Determine the [x, y] coordinate at the center of the cell enclosing the given text.  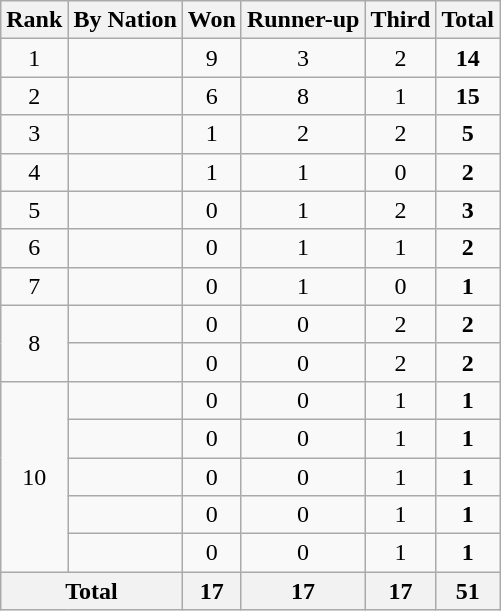
Rank [34, 20]
51 [468, 591]
4 [34, 172]
9 [212, 58]
14 [468, 58]
Won [212, 20]
By Nation [125, 20]
15 [468, 96]
10 [34, 476]
7 [34, 286]
Third [400, 20]
Runner-up [303, 20]
